Determine the [x, y] coordinate at the center of the cell enclosing the given text.  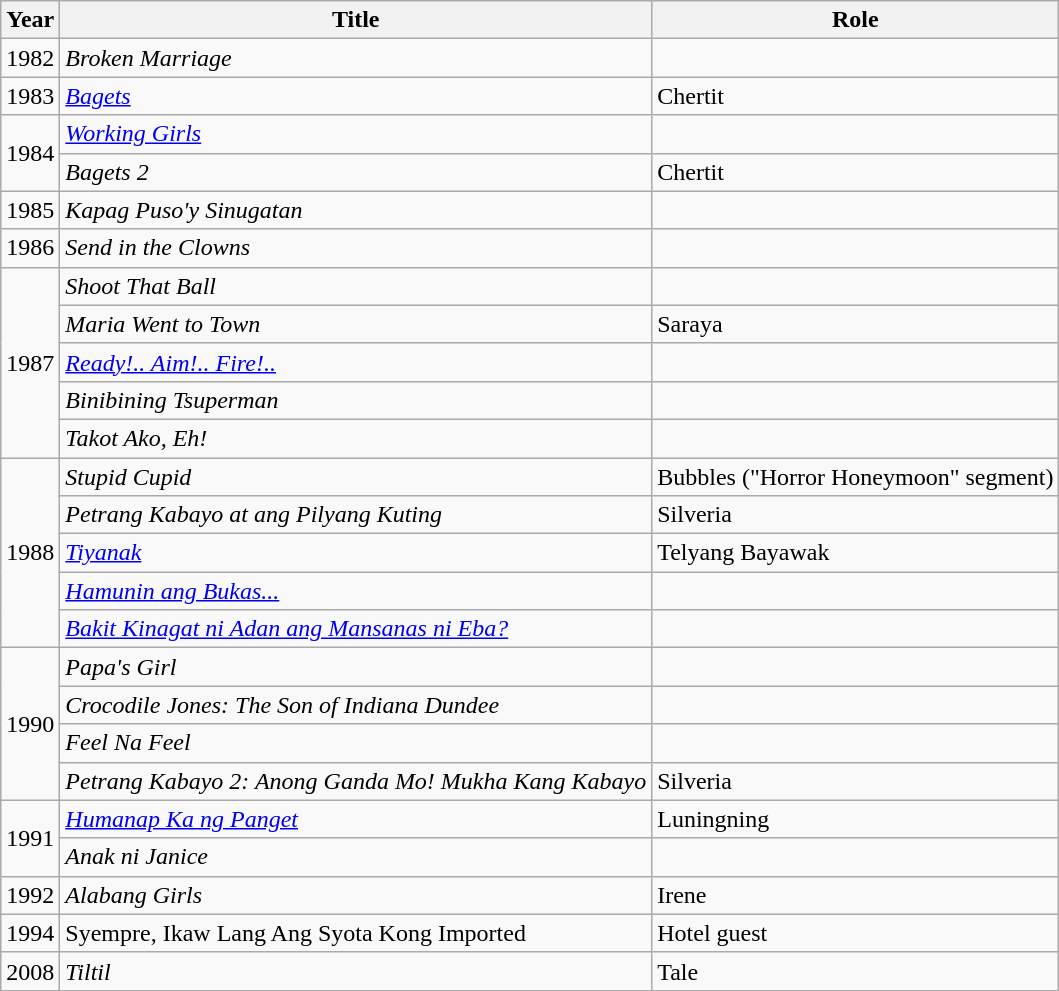
Crocodile Jones: The Son of Indiana Dundee [356, 705]
1992 [30, 895]
Irene [856, 895]
Binibining Tsuperman [356, 400]
Tiyanak [356, 553]
Feel Na Feel [356, 743]
1987 [30, 362]
Petrang Kabayo 2: Anong Ganda Mo! Mukha Kang Kabayo [356, 781]
Send in the Clowns [356, 248]
Title [356, 20]
Stupid Cupid [356, 477]
1984 [30, 153]
1985 [30, 210]
Working Girls [356, 134]
Hamunin ang Bukas... [356, 591]
Tiltil [356, 971]
Petrang Kabayo at ang Pilyang Kuting [356, 515]
Ready!.. Aim!.. Fire!.. [356, 362]
1982 [30, 58]
Broken Marriage [356, 58]
1990 [30, 724]
Bakit Kinagat ni Adan ang Mansanas ni Eba? [356, 629]
Kapag Puso'y Sinugatan [356, 210]
Humanap Ka ng Panget [356, 819]
Hotel guest [856, 933]
1986 [30, 248]
Tale [856, 971]
Bubbles ("Horror Honeymoon" segment) [856, 477]
Year [30, 20]
Bagets [356, 96]
Alabang Girls [356, 895]
Syempre, Ikaw Lang Ang Syota Kong Imported [356, 933]
Anak ni Janice [356, 857]
1983 [30, 96]
2008 [30, 971]
Luningning [856, 819]
1994 [30, 933]
Telyang Bayawak [856, 553]
1991 [30, 838]
Saraya [856, 324]
Shoot That Ball [356, 286]
1988 [30, 553]
Bagets 2 [356, 172]
Takot Ako, Eh! [356, 438]
Papa's Girl [356, 667]
Maria Went to Town [356, 324]
Role [856, 20]
